Scan for the cell matching the given text and deliver its (X, Y) coordinate at center. 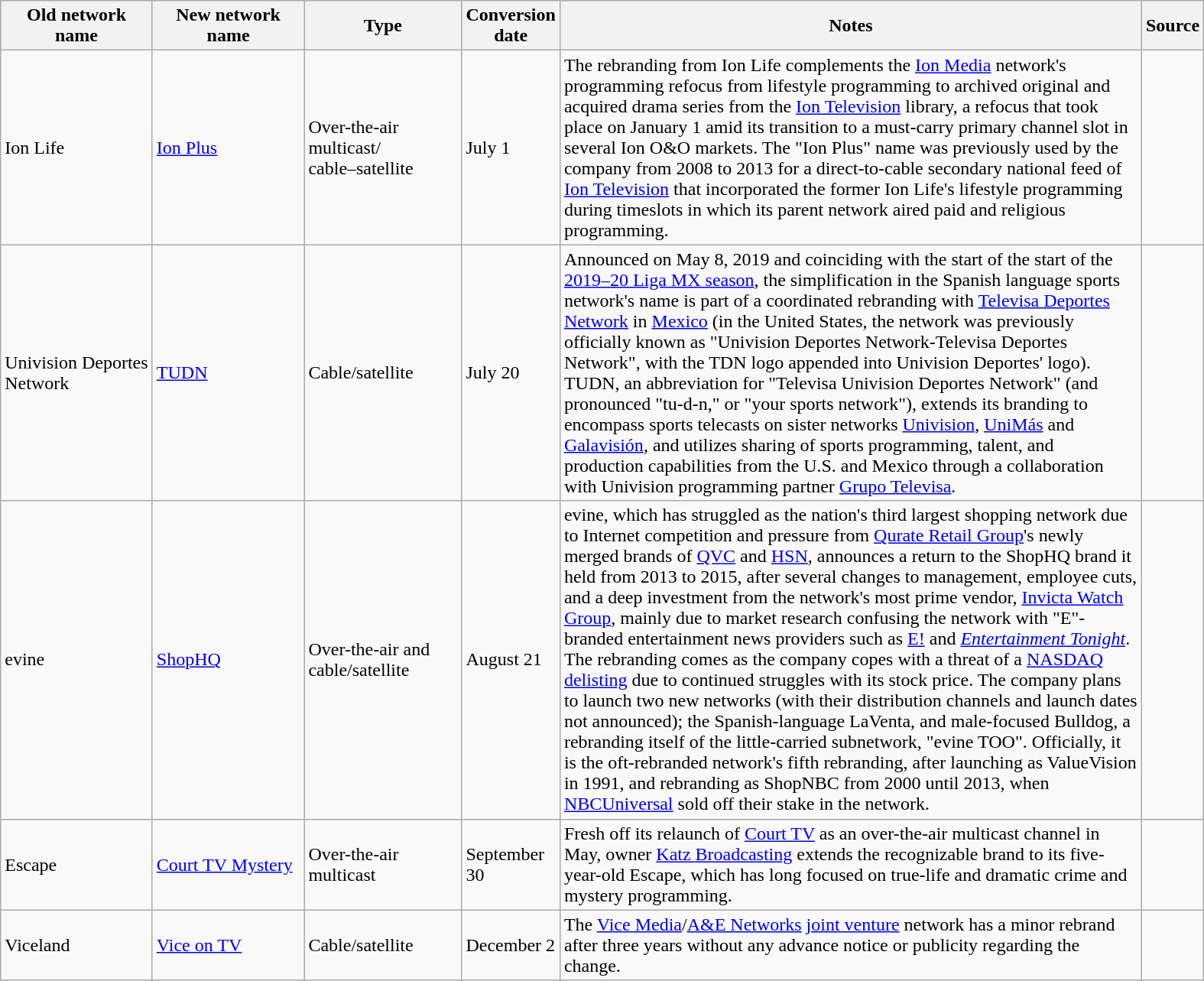
September 30 (511, 864)
New networkname (228, 26)
Over-the-air multicast/cable–satellite (383, 148)
Conversion date (511, 26)
Univision Deportes Network (76, 373)
TUDN (228, 373)
Court TV Mystery (228, 864)
Vice on TV (228, 945)
The Vice Media/A&E Networks joint venture network has a minor rebrand after three years without any advance notice or publicity regarding the change. (850, 945)
ShopHQ (228, 660)
Viceland (76, 945)
Type (383, 26)
Notes (850, 26)
July 1 (511, 148)
Over-the-air multicast (383, 864)
Ion Life (76, 148)
Old networkname (76, 26)
August 21 (511, 660)
Escape (76, 864)
Source (1173, 26)
July 20 (511, 373)
December 2 (511, 945)
Ion Plus (228, 148)
Over-the-air and cable/satellite (383, 660)
evine (76, 660)
